Find where the given text appears and provide that cell's center as [X, Y] coordinate. 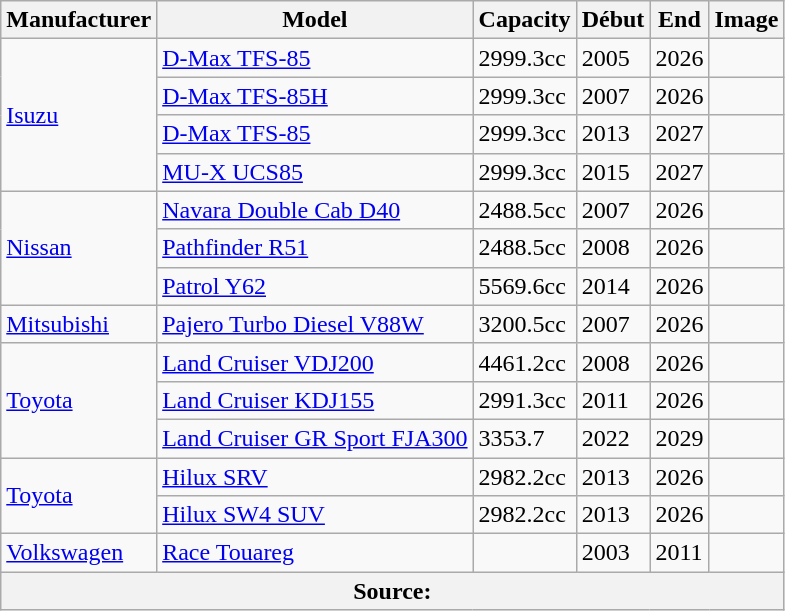
Land Cruiser VDJ200 [315, 362]
2029 [680, 438]
2003 [613, 553]
3353.7 [524, 438]
2014 [613, 286]
4461.2cc [524, 362]
End [680, 20]
3200.5cc [524, 324]
Patrol Y62 [315, 286]
Volkswagen [79, 553]
Manufacturer [79, 20]
Début [613, 20]
Land Cruiser KDJ155 [315, 400]
2991.3cc [524, 400]
MU-X UCS85 [315, 172]
Pathfinder R51 [315, 248]
Race Touareg [315, 553]
Image [746, 20]
2015 [613, 172]
D-Max TFS-85H [315, 96]
5569.6cc [524, 286]
Source: [392, 591]
Isuzu [79, 115]
2005 [613, 58]
Navara Double Cab D40 [315, 210]
Nissan [79, 248]
Pajero Turbo Diesel V88W [315, 324]
Hilux SRV [315, 477]
Land Cruiser GR Sport FJA300 [315, 438]
Mitsubishi [79, 324]
2022 [613, 438]
Model [315, 20]
Capacity [524, 20]
Hilux SW4 SUV [315, 515]
